Identify which cell holds the provided text, then report its (x, y) central coordinate. 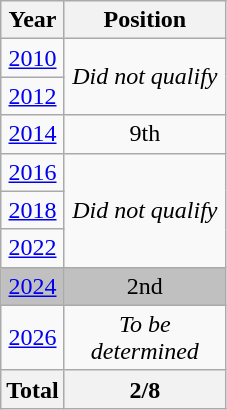
Position (144, 20)
Year (33, 20)
2012 (33, 96)
2022 (33, 248)
To be determined (144, 338)
Total (33, 389)
2026 (33, 338)
2/8 (144, 389)
2010 (33, 58)
9th (144, 134)
2024 (33, 286)
2014 (33, 134)
2016 (33, 172)
2nd (144, 286)
2018 (33, 210)
